Locate the cell with the specified text and output its [x, y] center coordinate. 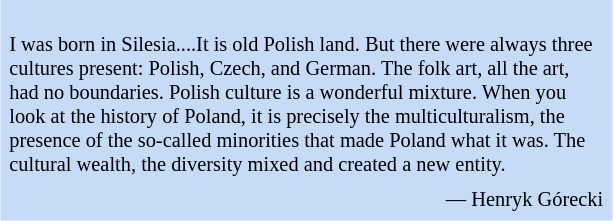
— Henryk Górecki [306, 200]
